Extract the [X, Y] coordinate from the center of the cell holding the provided text.  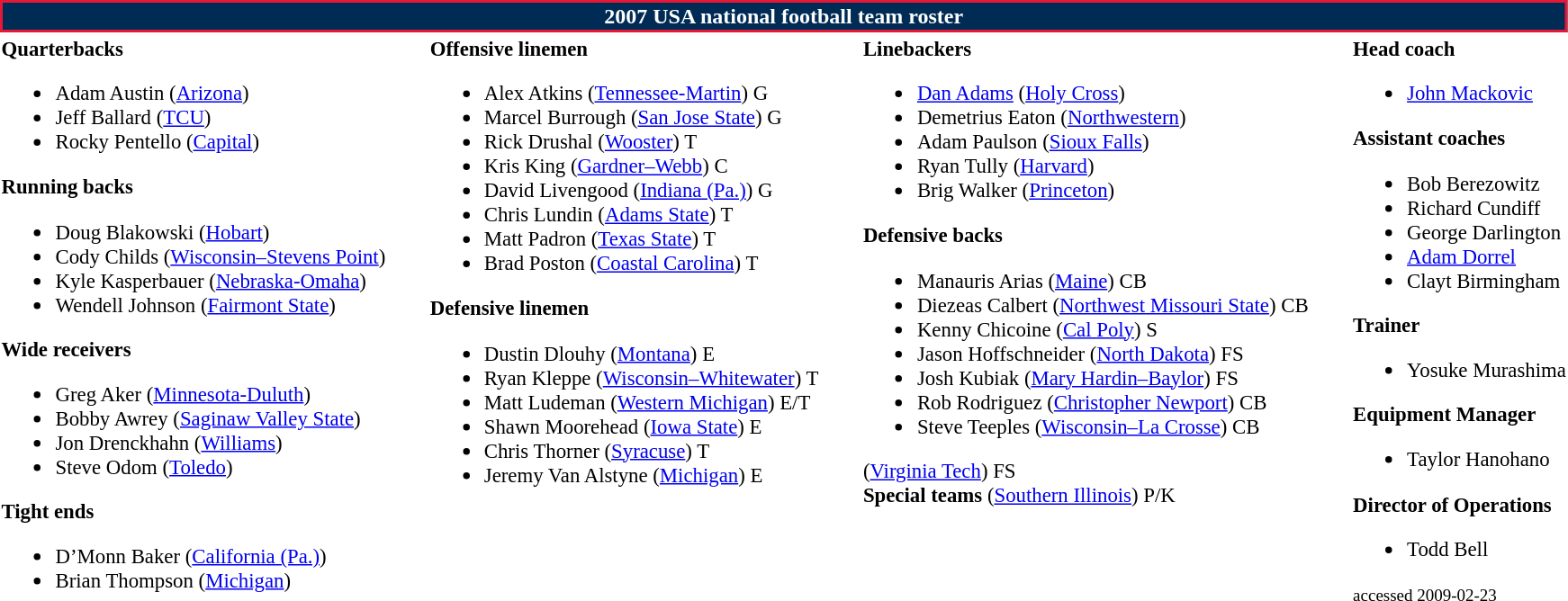
2007 USA national football team roster [783, 16]
